Identify which cell holds the provided text, then report its [X, Y] central coordinate. 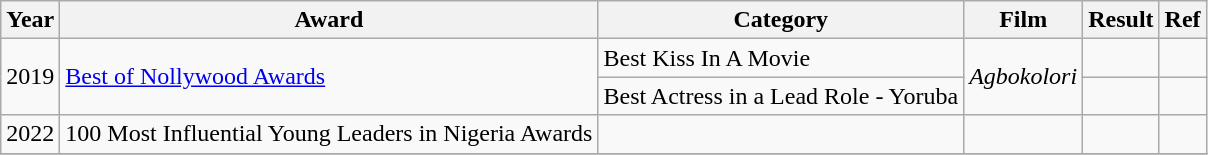
Category [781, 20]
Film [1024, 20]
Year [30, 20]
2022 [30, 134]
Best Actress in a Lead Role - Yoruba [781, 96]
Best of Nollywood Awards [329, 77]
Result [1121, 20]
Award [329, 20]
2019 [30, 77]
Best Kiss In A Movie [781, 58]
Ref [1182, 20]
100 Most Influential Young Leaders in Nigeria Awards [329, 134]
Agbokolori [1024, 77]
